Provide the (x, y) coordinate of the cell's center where the given text is located.  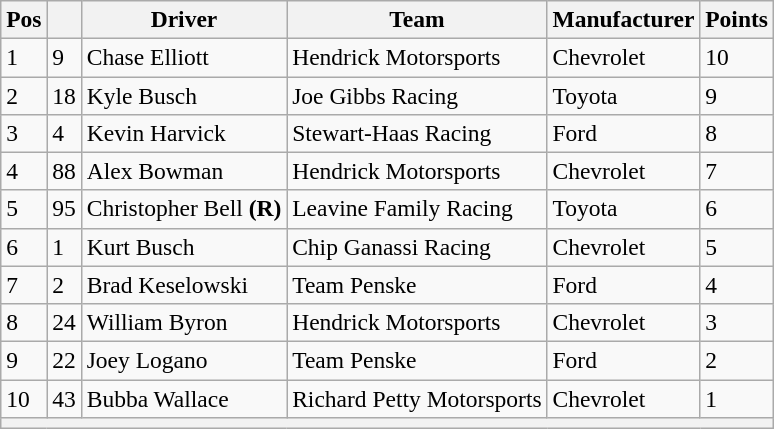
Brad Keselowski (184, 285)
Chip Ganassi Racing (417, 247)
Christopher Bell (R) (184, 209)
43 (64, 398)
Kurt Busch (184, 247)
95 (64, 209)
Points (737, 19)
Alex Bowman (184, 171)
Joe Gibbs Racing (417, 95)
Driver (184, 19)
William Byron (184, 322)
Team (417, 19)
Pos (24, 19)
Bubba Wallace (184, 398)
Chase Elliott (184, 57)
Stewart-Haas Racing (417, 133)
24 (64, 322)
22 (64, 360)
Manufacturer (624, 19)
Kevin Harvick (184, 133)
18 (64, 95)
Leavine Family Racing (417, 209)
88 (64, 171)
Joey Logano (184, 360)
Richard Petty Motorsports (417, 398)
Kyle Busch (184, 95)
